Search for the cell housing the specified text and yield its [X, Y] center coordinate. 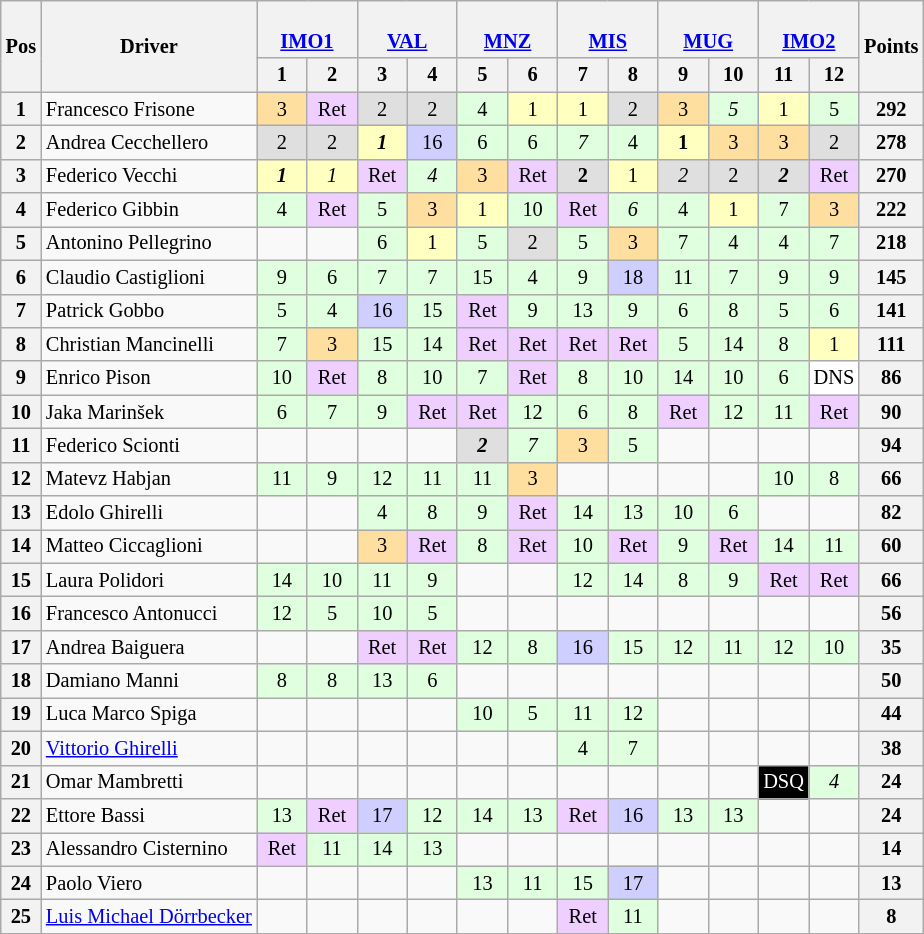
270 [891, 176]
50 [891, 681]
35 [891, 647]
60 [891, 546]
Christian Mancinelli [149, 344]
82 [891, 513]
278 [891, 142]
Francesco Frisone [149, 109]
Luis Michael Dörrbecker [149, 916]
Paolo Viero [149, 883]
20 [21, 748]
VAL [407, 29]
Edolo Ghirelli [149, 513]
MIS [608, 29]
21 [21, 782]
Francesco Antonucci [149, 613]
25 [21, 916]
Matevz Habjan [149, 479]
Patrick Gobbo [149, 311]
IMO1 [307, 29]
IMO2 [808, 29]
Jaka Marinšek [149, 412]
44 [891, 714]
DNS [834, 378]
292 [891, 109]
141 [891, 311]
Andrea Cecchellero [149, 142]
Luca Marco Spiga [149, 714]
90 [891, 412]
Antonino Pellegrino [149, 243]
MNZ [507, 29]
Omar Mambretti [149, 782]
19 [21, 714]
Laura Polidori [149, 580]
Andrea Baiguera [149, 647]
Federico Scionti [149, 445]
Driver [149, 46]
145 [891, 277]
56 [891, 613]
Ettore Bassi [149, 815]
86 [891, 378]
Pos [21, 46]
Points [891, 46]
Vittorio Ghirelli [149, 748]
Enrico Pison [149, 378]
Federico Gibbin [149, 210]
218 [891, 243]
Damiano Manni [149, 681]
111 [891, 344]
22 [21, 815]
Alessandro Cisternino [149, 849]
Federico Vecchi [149, 176]
23 [21, 849]
94 [891, 445]
MUG [708, 29]
Matteo Ciccaglioni [149, 546]
222 [891, 210]
Claudio Castiglioni [149, 277]
38 [891, 748]
DSQ [783, 782]
